Find where the given text appears and provide that cell's center as [X, Y] coordinate. 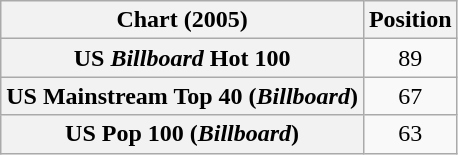
US Pop 100 (Billboard) [182, 134]
US Mainstream Top 40 (Billboard) [182, 96]
63 [410, 134]
Chart (2005) [182, 20]
89 [410, 58]
US Billboard Hot 100 [182, 58]
67 [410, 96]
Position [410, 20]
